Capture the cell that displays the provided text and extract its [x, y] central coordinate. 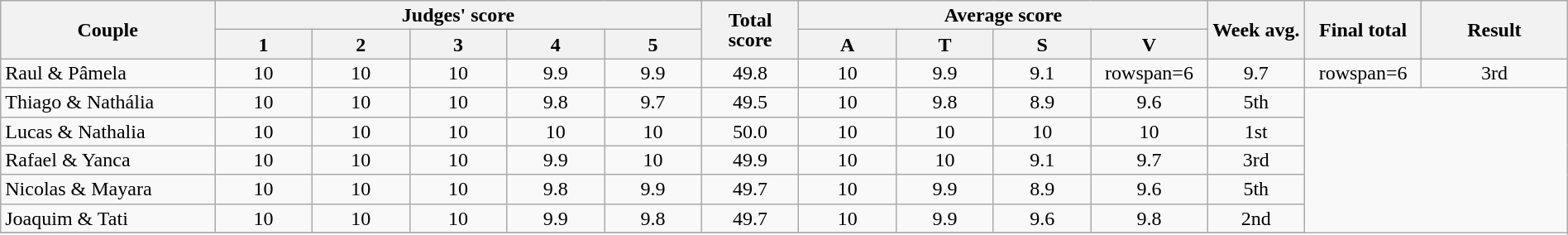
Rafael & Yanca [108, 161]
Joaquim & Tati [108, 218]
49.8 [750, 73]
Week avg. [1256, 30]
1st [1256, 131]
Result [1495, 30]
Total score [750, 30]
V [1150, 45]
Nicolas & Mayara [108, 189]
2 [361, 45]
S [1042, 45]
2nd [1256, 218]
5 [653, 45]
Lucas & Nathalia [108, 131]
Average score [1003, 15]
Raul & Pâmela [108, 73]
50.0 [750, 131]
Final total [1363, 30]
49.5 [750, 103]
Thiago & Nathália [108, 103]
Couple [108, 30]
3 [458, 45]
49.9 [750, 161]
1 [264, 45]
T [945, 45]
Judges' score [458, 15]
A [848, 45]
4 [556, 45]
